Detect which cell encompasses the target text, then output its (X, Y) center coordinate. 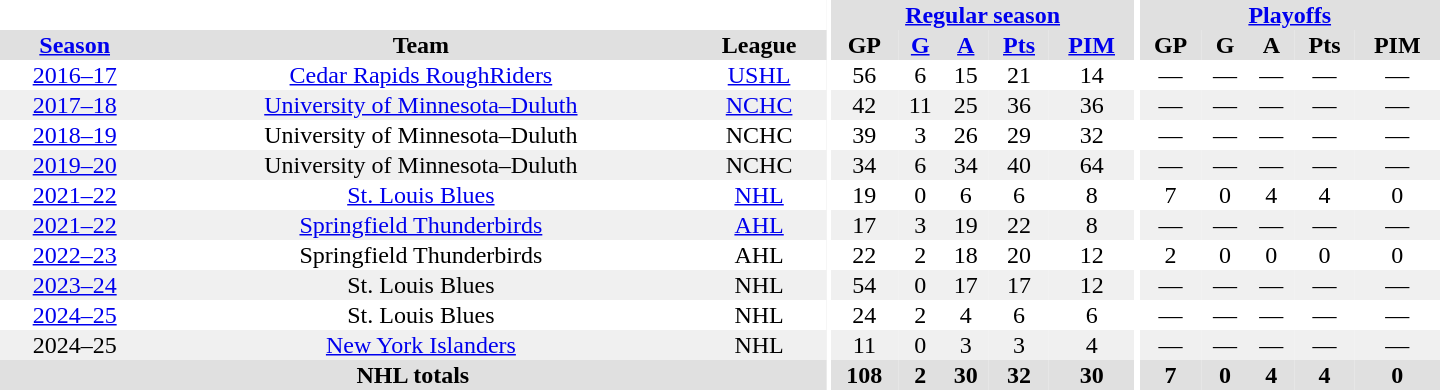
64 (1092, 165)
29 (1019, 135)
108 (864, 375)
Cedar Rapids RoughRiders (420, 75)
Team (420, 45)
25 (966, 105)
Season (74, 45)
40 (1019, 165)
2016–17 (74, 75)
26 (966, 135)
24 (864, 315)
2018–19 (74, 135)
15 (966, 75)
NHL totals (413, 375)
39 (864, 135)
18 (966, 255)
2019–20 (74, 165)
2023–24 (74, 285)
New York Islanders (420, 345)
Playoffs (1290, 15)
56 (864, 75)
2022–23 (74, 255)
League (758, 45)
Regular season (982, 15)
54 (864, 285)
USHL (758, 75)
20 (1019, 255)
14 (1092, 75)
42 (864, 105)
2017–18 (74, 105)
21 (1019, 75)
